Extract the (X, Y) coordinate from the center of the cell holding the provided text.  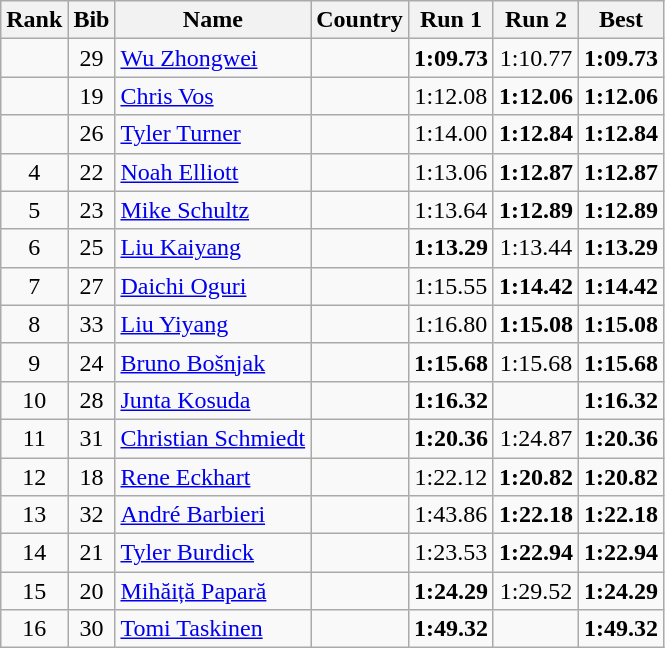
Tyler Turner (213, 134)
Rene Eckhart (213, 477)
1:13.44 (536, 248)
Name (213, 20)
11 (34, 438)
Bruno Bošnjak (213, 362)
33 (92, 324)
Country (360, 20)
André Barbieri (213, 515)
Best (622, 20)
7 (34, 286)
27 (92, 286)
Run 2 (536, 20)
Tomi Taskinen (213, 629)
8 (34, 324)
Run 1 (450, 20)
18 (92, 477)
31 (92, 438)
1:13.06 (450, 172)
1:29.52 (536, 591)
29 (92, 58)
4 (34, 172)
1:24.87 (536, 438)
15 (34, 591)
Junta Kosuda (213, 400)
16 (34, 629)
19 (92, 96)
24 (92, 362)
1:43.86 (450, 515)
Christian Schmiedt (213, 438)
Mike Schultz (213, 210)
26 (92, 134)
25 (92, 248)
Rank (34, 20)
1:15.55 (450, 286)
Liu Yiyang (213, 324)
Noah Elliott (213, 172)
30 (92, 629)
5 (34, 210)
10 (34, 400)
14 (34, 553)
Bib (92, 20)
20 (92, 591)
6 (34, 248)
28 (92, 400)
21 (92, 553)
Tyler Burdick (213, 553)
Daichi Oguri (213, 286)
1:22.12 (450, 477)
1:16.80 (450, 324)
Wu Zhongwei (213, 58)
Chris Vos (213, 96)
Mihăiță Papară (213, 591)
1:10.77 (536, 58)
9 (34, 362)
Liu Kaiyang (213, 248)
1:14.00 (450, 134)
32 (92, 515)
12 (34, 477)
1:23.53 (450, 553)
13 (34, 515)
1:12.08 (450, 96)
22 (92, 172)
23 (92, 210)
1:13.64 (450, 210)
